Provide the [x, y] coordinate of the cell's center where the given text is located.  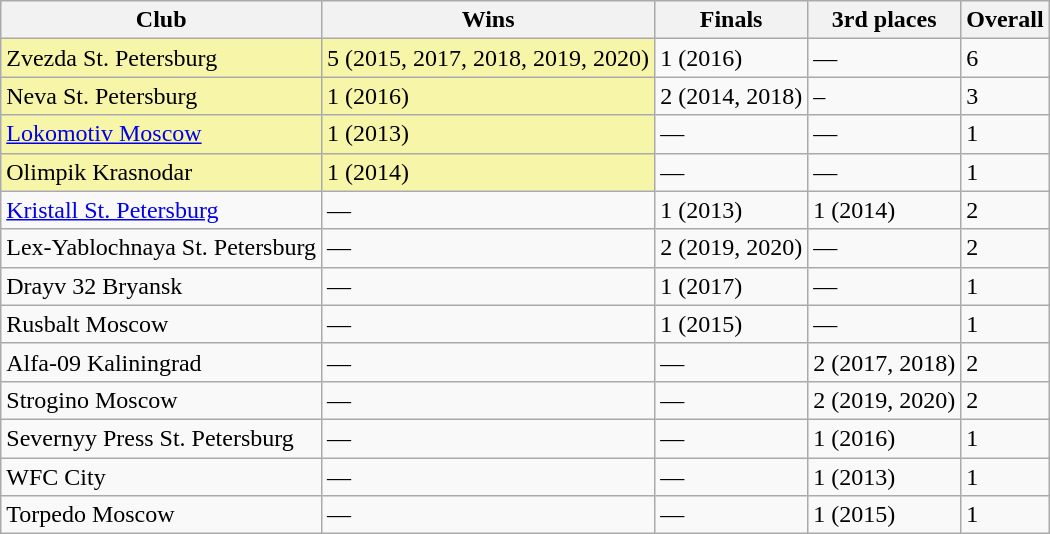
Torpedo Moscow [162, 515]
Finals [732, 20]
Rusbalt Moscow [162, 324]
1 (2017) [732, 286]
3rd places [884, 20]
Club [162, 20]
Drayv 32 Bryansk [162, 286]
Alfa-09 Kaliningrad [162, 362]
5 (2015, 2017, 2018, 2019, 2020) [488, 58]
Severnyy Press St. Petersburg [162, 438]
2 (2017, 2018) [884, 362]
Wins [488, 20]
WFC City [162, 477]
Zvezda St. Petersburg [162, 58]
3 [1005, 96]
2 (2014, 2018) [732, 96]
Lex-Yablochnaya St. Petersburg [162, 248]
Neva St. Petersburg [162, 96]
6 [1005, 58]
Olimpik Krasnodar [162, 172]
Overall [1005, 20]
– [884, 96]
Strogino Moscow [162, 400]
Lokomotiv Moscow [162, 134]
Kristall St. Petersburg [162, 210]
